Find where the given text appears and provide that cell's center as [x, y] coordinate. 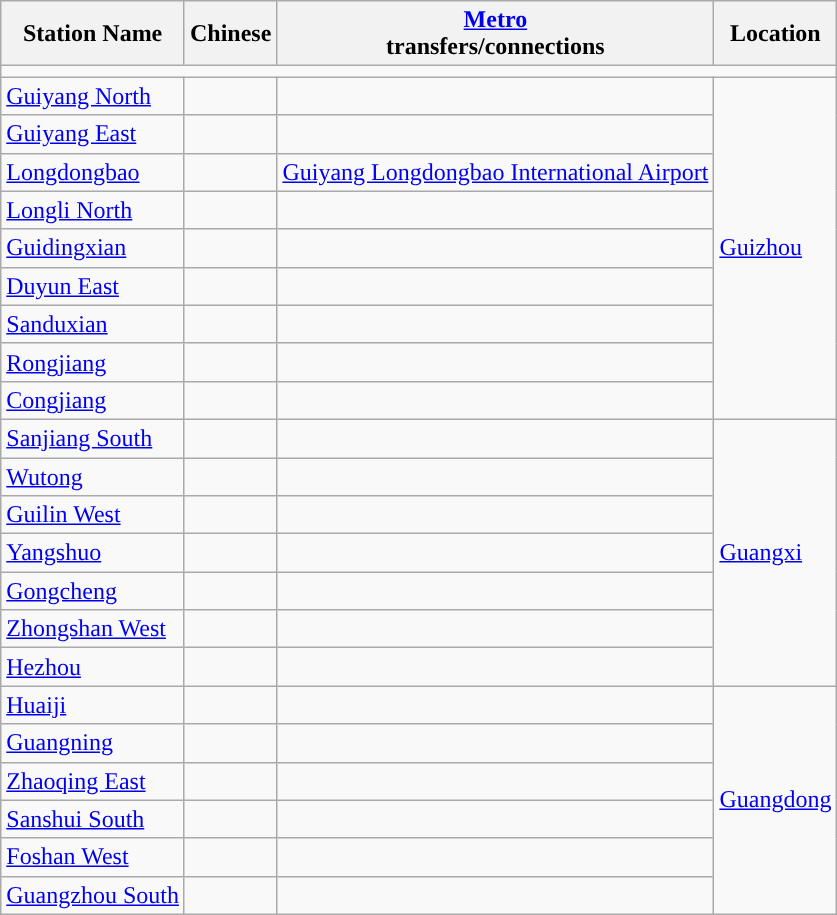
Yangshuo [93, 553]
Zhongshan West [93, 629]
Longli North [93, 210]
Sanduxian [93, 324]
Duyun East [93, 286]
Huaiji [93, 705]
Wutong [93, 477]
Chinese [230, 34]
Guangxi [776, 552]
Sanjiang South [93, 438]
Congjiang [93, 400]
Sanshui South [93, 819]
Guilin West [93, 515]
Guangzhou South [93, 895]
Guidingxian [93, 248]
Guiyang East [93, 134]
Foshan West [93, 857]
Guangning [93, 743]
Zhaoqing East [93, 781]
Metrotransfers/connections [496, 34]
Hezhou [93, 667]
Guangdong [776, 800]
Guiyang Longdongbao International Airport [496, 172]
Longdongbao [93, 172]
Gongcheng [93, 591]
Location [776, 34]
Guizhou [776, 248]
Rongjiang [93, 362]
Guiyang North [93, 96]
Station Name [93, 34]
